Pinpoint the cell where the given text exists, returning its (X, Y) midpoint coordinate. 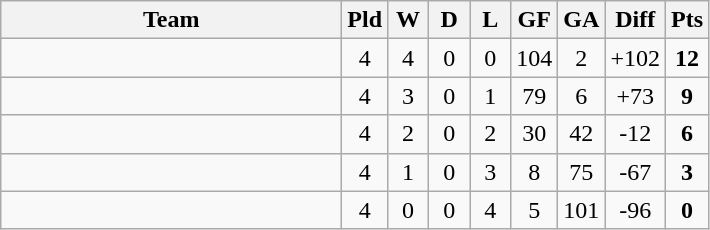
Pld (365, 20)
75 (582, 172)
8 (534, 172)
-12 (636, 134)
5 (534, 210)
101 (582, 210)
104 (534, 58)
L (490, 20)
-67 (636, 172)
Team (172, 20)
GA (582, 20)
D (450, 20)
30 (534, 134)
Pts (686, 20)
79 (534, 96)
+102 (636, 58)
Diff (636, 20)
-96 (636, 210)
9 (686, 96)
W (408, 20)
12 (686, 58)
42 (582, 134)
GF (534, 20)
+73 (636, 96)
